Determine the (x, y) coordinate at the center of the cell enclosing the given text.  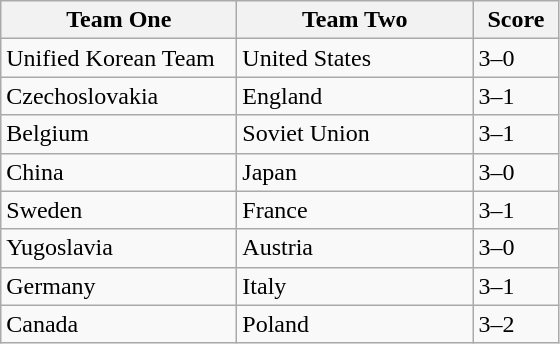
Germany (119, 286)
Sweden (119, 210)
Belgium (119, 134)
Austria (355, 248)
Poland (355, 324)
Yugoslavia (119, 248)
Score (516, 20)
United States (355, 58)
Soviet Union (355, 134)
Canada (119, 324)
Team One (119, 20)
Unified Korean Team (119, 58)
France (355, 210)
Italy (355, 286)
Czechoslovakia (119, 96)
3–2 (516, 324)
Team Two (355, 20)
China (119, 172)
England (355, 96)
Japan (355, 172)
